Search for the cell housing the specified text and yield its [X, Y] center coordinate. 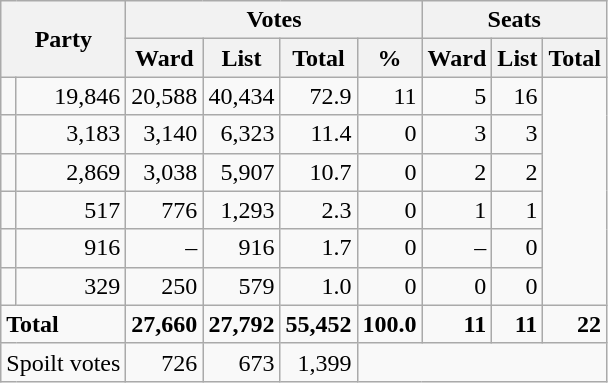
517 [70, 210]
27,792 [242, 324]
40,434 [242, 96]
673 [242, 362]
10.7 [318, 172]
% [390, 58]
5 [457, 96]
726 [164, 362]
1,293 [242, 210]
20,588 [164, 96]
55,452 [318, 324]
Seats [514, 20]
1.0 [318, 286]
Votes [274, 20]
776 [164, 210]
16 [518, 96]
22 [575, 324]
19,846 [70, 96]
Spoilt votes [64, 362]
2,869 [70, 172]
5,907 [242, 172]
72.9 [318, 96]
329 [70, 286]
1,399 [318, 362]
3,183 [70, 134]
579 [242, 286]
3,140 [164, 134]
2.3 [318, 210]
Party [64, 39]
27,660 [164, 324]
1.7 [318, 248]
3,038 [164, 172]
100.0 [390, 324]
11.4 [318, 134]
250 [164, 286]
6,323 [242, 134]
